Pinpoint the cell where the given text exists, returning its (X, Y) midpoint coordinate. 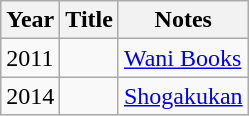
Year (30, 20)
2014 (30, 96)
Title (90, 20)
Notes (183, 20)
2011 (30, 58)
Shogakukan (183, 96)
Wani Books (183, 58)
